From the cell containing the given text, extract its center point as (x, y) coordinate. 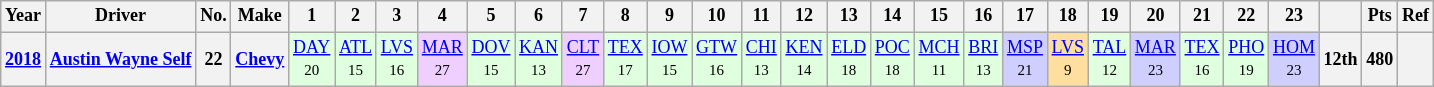
HOM23 (1294, 59)
21 (1202, 16)
19 (1109, 16)
GTW16 (717, 59)
BRI13 (984, 59)
9 (670, 16)
ATL15 (356, 59)
MSP21 (1026, 59)
Austin Wayne Self (120, 59)
Pts (1380, 16)
Driver (120, 16)
13 (849, 16)
Chevy (260, 59)
TEX16 (1202, 59)
Make (260, 16)
23 (1294, 16)
11 (761, 16)
2 (356, 16)
LVS16 (396, 59)
Year (24, 16)
PHO19 (1246, 59)
17 (1026, 16)
1 (312, 16)
CLT27 (582, 59)
CHI13 (761, 59)
DAY20 (312, 59)
10 (717, 16)
12th (1340, 59)
5 (491, 16)
16 (984, 16)
3 (396, 16)
4 (442, 16)
2018 (24, 59)
480 (1380, 59)
18 (1068, 16)
Ref (1416, 16)
12 (804, 16)
LVS9 (1068, 59)
7 (582, 16)
IOW15 (670, 59)
MAR27 (442, 59)
No. (214, 16)
8 (625, 16)
14 (892, 16)
6 (539, 16)
15 (939, 16)
MAR23 (1156, 59)
MCH11 (939, 59)
KAN13 (539, 59)
ELD18 (849, 59)
KEN14 (804, 59)
20 (1156, 16)
TEX17 (625, 59)
DOV15 (491, 59)
POC18 (892, 59)
TAL12 (1109, 59)
